Capture the cell that displays the provided text and extract its [x, y] central coordinate. 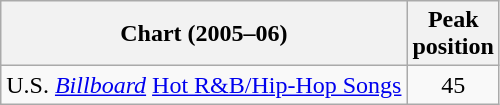
U.S. Billboard Hot R&B/Hip-Hop Songs [204, 85]
Peakposition [453, 34]
45 [453, 85]
Chart (2005–06) [204, 34]
